Capture the cell that displays the provided text and extract its [x, y] central coordinate. 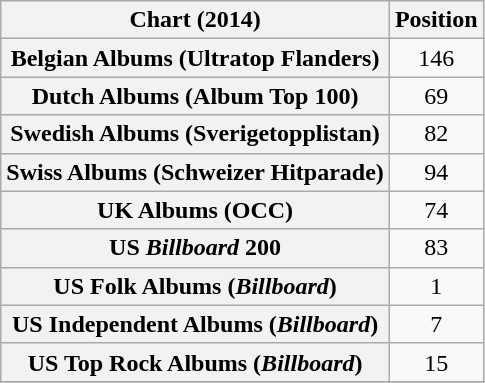
Dutch Albums (Album Top 100) [196, 96]
74 [436, 210]
US Folk Albums (Billboard) [196, 286]
146 [436, 58]
US Independent Albums (Billboard) [196, 324]
Chart (2014) [196, 20]
Position [436, 20]
1 [436, 286]
Swedish Albums (Sverigetopplistan) [196, 134]
Belgian Albums (Ultratop Flanders) [196, 58]
Swiss Albums (Schweizer Hitparade) [196, 172]
94 [436, 172]
7 [436, 324]
82 [436, 134]
69 [436, 96]
US Top Rock Albums (Billboard) [196, 362]
UK Albums (OCC) [196, 210]
US Billboard 200 [196, 248]
83 [436, 248]
15 [436, 362]
